From the cell containing the given text, extract its center point as (X, Y) coordinate. 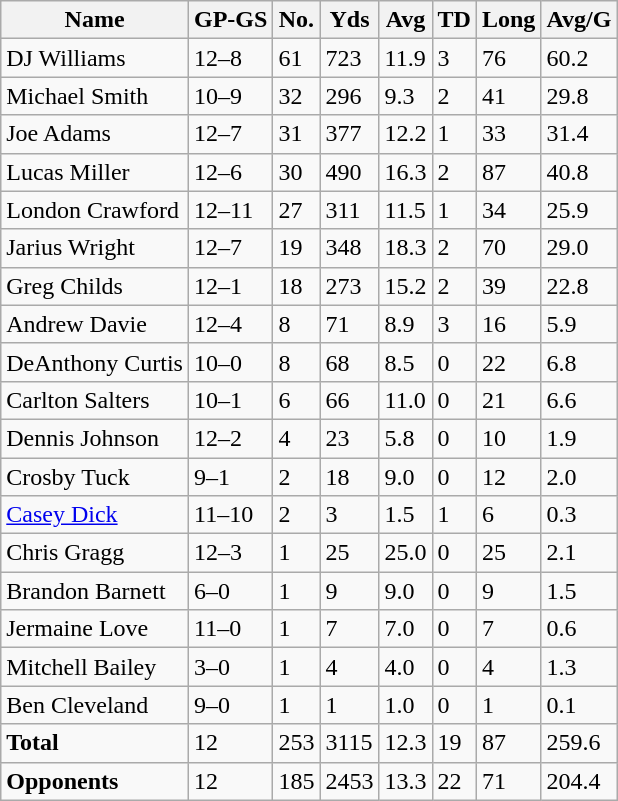
2.1 (579, 553)
1.0 (406, 705)
DeAnthony Curtis (95, 362)
DJ Williams (95, 58)
Opponents (95, 781)
1.3 (579, 667)
Michael Smith (95, 96)
70 (508, 248)
33 (508, 134)
15.2 (406, 286)
10–9 (230, 96)
21 (508, 400)
40.8 (579, 172)
Casey Dick (95, 515)
32 (296, 96)
16.3 (406, 172)
Avg/G (579, 20)
Carlton Salters (95, 400)
0.1 (579, 705)
185 (296, 781)
5.9 (579, 324)
2453 (350, 781)
10–0 (230, 362)
0.6 (579, 629)
29.8 (579, 96)
6–0 (230, 591)
Greg Childs (95, 286)
12–3 (230, 553)
377 (350, 134)
25.0 (406, 553)
39 (508, 286)
9.3 (406, 96)
Jarius Wright (95, 248)
41 (508, 96)
Brandon Barnett (95, 591)
30 (296, 172)
31 (296, 134)
Yds (350, 20)
12–4 (230, 324)
Dennis Johnson (95, 438)
11.0 (406, 400)
68 (350, 362)
12.3 (406, 743)
London Crawford (95, 210)
311 (350, 210)
16 (508, 324)
10 (508, 438)
0.3 (579, 515)
29.0 (579, 248)
273 (350, 286)
31.4 (579, 134)
Name (95, 20)
Mitchell Bailey (95, 667)
Crosby Tuck (95, 477)
9–1 (230, 477)
348 (350, 248)
Avg (406, 20)
12–6 (230, 172)
12–2 (230, 438)
3–0 (230, 667)
Ben Cleveland (95, 705)
2.0 (579, 477)
60.2 (579, 58)
25.9 (579, 210)
Long (508, 20)
10–1 (230, 400)
18.3 (406, 248)
253 (296, 743)
66 (350, 400)
Chris Gragg (95, 553)
1.9 (579, 438)
22.8 (579, 286)
11–0 (230, 629)
9–0 (230, 705)
No. (296, 20)
8.5 (406, 362)
5.8 (406, 438)
23 (350, 438)
Lucas Miller (95, 172)
11–10 (230, 515)
TD (454, 20)
11.5 (406, 210)
296 (350, 96)
27 (296, 210)
490 (350, 172)
13.3 (406, 781)
723 (350, 58)
12.2 (406, 134)
Total (95, 743)
3115 (350, 743)
7.0 (406, 629)
61 (296, 58)
76 (508, 58)
6.6 (579, 400)
11.9 (406, 58)
6.8 (579, 362)
Jermaine Love (95, 629)
12–1 (230, 286)
GP-GS (230, 20)
Joe Adams (95, 134)
Andrew Davie (95, 324)
204.4 (579, 781)
12–11 (230, 210)
34 (508, 210)
12–8 (230, 58)
4.0 (406, 667)
259.6 (579, 743)
8.9 (406, 324)
